Detect which cell encompasses the target text, then output its (x, y) center coordinate. 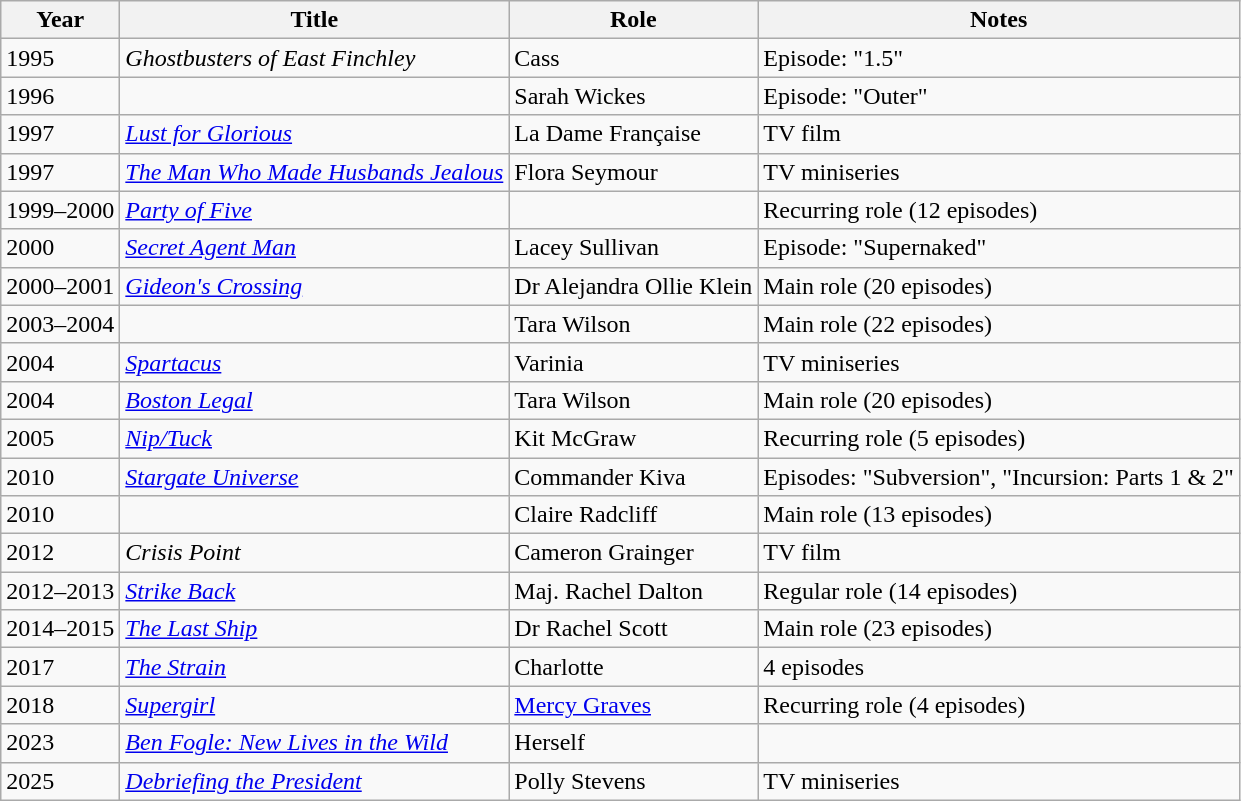
2000–2001 (60, 286)
Notes (999, 20)
Main role (22 episodes) (999, 324)
2012–2013 (60, 591)
1995 (60, 58)
Strike Back (314, 591)
1996 (60, 96)
The Strain (314, 667)
2025 (60, 781)
Flora Seymour (634, 172)
Claire Radcliff (634, 515)
Stargate Universe (314, 477)
Episode: "1.5" (999, 58)
Boston Legal (314, 400)
Role (634, 20)
2012 (60, 553)
The Last Ship (314, 629)
Spartacus (314, 362)
Ghostbusters of East Finchley (314, 58)
Supergirl (314, 705)
Lust for Glorious (314, 134)
Secret Agent Man (314, 248)
Mercy Graves (634, 705)
Dr Rachel Scott (634, 629)
Recurring role (12 episodes) (999, 210)
2014–2015 (60, 629)
Main role (13 episodes) (999, 515)
Year (60, 20)
Maj. Rachel Dalton (634, 591)
Ben Fogle: New Lives in the Wild (314, 743)
Charlotte (634, 667)
Cass (634, 58)
4 episodes (999, 667)
Title (314, 20)
2017 (60, 667)
Episode: "Supernaked" (999, 248)
Recurring role (5 episodes) (999, 438)
Regular role (14 episodes) (999, 591)
Episode: "Outer" (999, 96)
Polly Stevens (634, 781)
Varinia (634, 362)
Herself (634, 743)
1999–2000 (60, 210)
Episodes: "Subversion", "Incursion: Parts 1 & 2" (999, 477)
Kit McGraw (634, 438)
2023 (60, 743)
La Dame Française (634, 134)
Main role (23 episodes) (999, 629)
2005 (60, 438)
Commander Kiva (634, 477)
Sarah Wickes (634, 96)
Lacey Sullivan (634, 248)
2018 (60, 705)
Debriefing the President (314, 781)
Gideon's Crossing (314, 286)
Crisis Point (314, 553)
Party of Five (314, 210)
2000 (60, 248)
The Man Who Made Husbands Jealous (314, 172)
2003–2004 (60, 324)
Recurring role (4 episodes) (999, 705)
Nip/Tuck (314, 438)
Dr Alejandra Ollie Klein (634, 286)
Cameron Grainger (634, 553)
